Extract the [x, y] coordinate from the center of the cell holding the provided text.  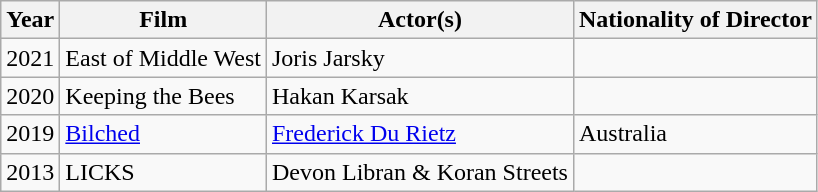
Keeping the Bees [164, 96]
2020 [30, 96]
Hakan Karsak [420, 96]
Actor(s) [420, 20]
LICKS [164, 172]
East of Middle West [164, 58]
Nationality of Director [695, 20]
Bilched [164, 134]
2021 [30, 58]
Devon Libran & Koran Streets [420, 172]
Year [30, 20]
Joris Jarsky [420, 58]
Film [164, 20]
2013 [30, 172]
Frederick Du Rietz [420, 134]
2019 [30, 134]
Australia [695, 134]
